Locate the cell with the specified text and output its (x, y) center coordinate. 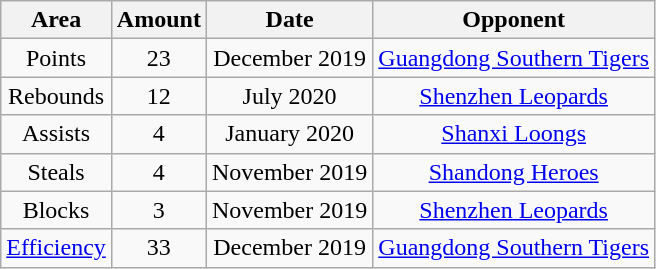
Rebounds (56, 96)
Blocks (56, 210)
Steals (56, 172)
12 (158, 96)
January 2020 (289, 134)
Efficiency (56, 248)
Area (56, 20)
Opponent (514, 20)
Shandong Heroes (514, 172)
Amount (158, 20)
Points (56, 58)
Shanxi Loongs (514, 134)
Date (289, 20)
Assists (56, 134)
23 (158, 58)
July 2020 (289, 96)
33 (158, 248)
3 (158, 210)
